Extract the [x, y] coordinate from the center of the cell holding the provided text.  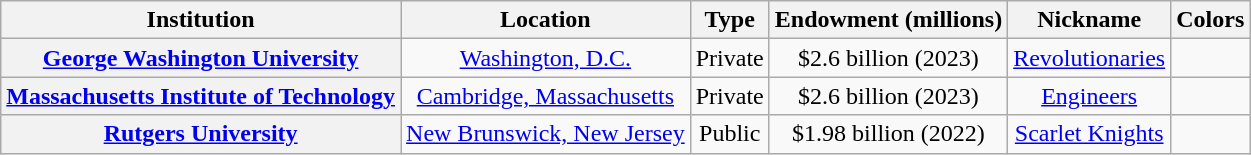
Public [730, 134]
Location [546, 20]
Endowment (millions) [888, 20]
Revolutionaries [1090, 58]
George Washington University [201, 58]
Colors [1210, 20]
$1.98 billion (2022) [888, 134]
Type [730, 20]
Institution [201, 20]
Scarlet Knights [1090, 134]
Rutgers University [201, 134]
Washington, D.C. [546, 58]
Cambridge, Massachusetts [546, 96]
New Brunswick, New Jersey [546, 134]
Nickname [1090, 20]
Engineers [1090, 96]
Massachusetts Institute of Technology [201, 96]
